Search for the cell housing the specified text and yield its [x, y] center coordinate. 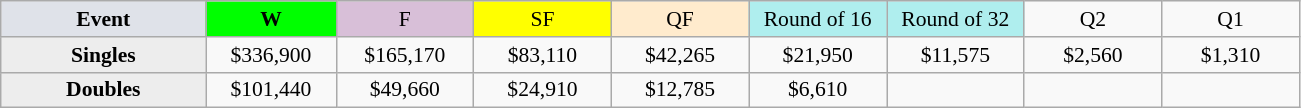
F [405, 19]
QF [680, 19]
Doubles [104, 90]
$165,170 [405, 55]
Q2 [1093, 19]
Round of 32 [955, 19]
$42,265 [680, 55]
$336,900 [271, 55]
$24,910 [543, 90]
Singles [104, 55]
Event [104, 19]
$21,950 [818, 55]
$2,560 [1093, 55]
W [271, 19]
$12,785 [680, 90]
$1,310 [1231, 55]
$49,660 [405, 90]
$6,610 [818, 90]
Q1 [1231, 19]
Round of 16 [818, 19]
$83,110 [543, 55]
$11,575 [955, 55]
SF [543, 19]
$101,440 [271, 90]
